Extract the (X, Y) coordinate from the center of the cell holding the provided text.  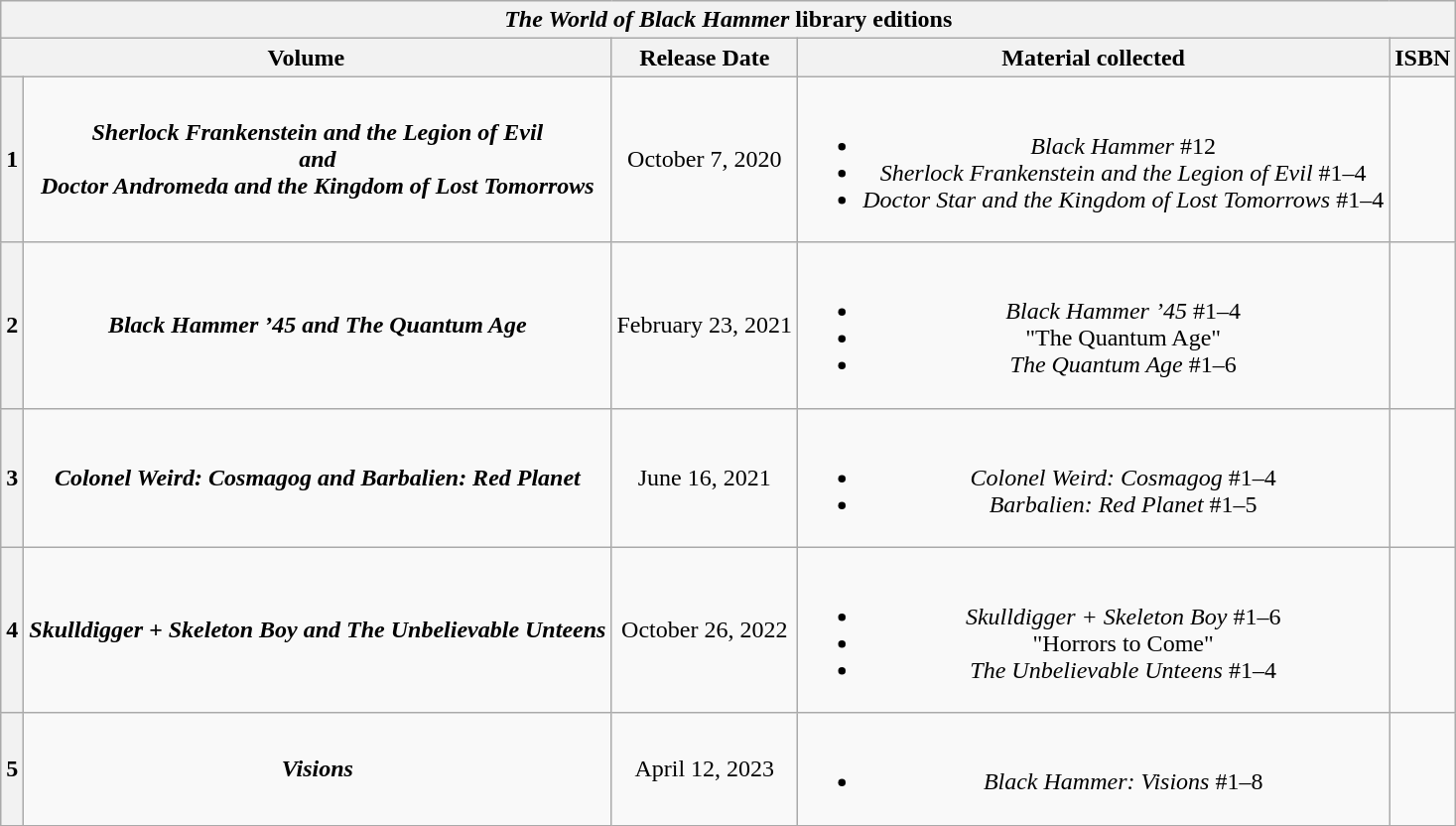
Black Hammer ’45 and The Quantum Age (318, 326)
Black Hammer #12Sherlock Frankenstein and the Legion of Evil #1–4Doctor Star and the Kingdom of Lost Tomorrows #1–4 (1094, 159)
2 (12, 326)
1 (12, 159)
4 (12, 629)
Black Hammer: Visions #1–8 (1094, 768)
Volume (306, 58)
April 12, 2023 (705, 768)
Black Hammer ’45 #1–4"The Quantum Age"The Quantum Age #1–6 (1094, 326)
Sherlock Frankenstein and the Legion of EvilandDoctor Andromeda and the Kingdom of Lost Tomorrows (318, 159)
Release Date (705, 58)
Colonel Weird: Cosmagog #1–4Barbalien: Red Planet #1–5 (1094, 478)
Visions (318, 768)
3 (12, 478)
October 26, 2022 (705, 629)
ISBN (1423, 58)
The World of Black Hammer library editions (728, 20)
Colonel Weird: Cosmagog and Barbalien: Red Planet (318, 478)
Skulldigger + Skeleton Boy and The Unbelievable Unteens (318, 629)
June 16, 2021 (705, 478)
5 (12, 768)
February 23, 2021 (705, 326)
October 7, 2020 (705, 159)
Material collected (1094, 58)
Skulldigger + Skeleton Boy #1–6"Horrors to Come"The Unbelievable Unteens #1–4 (1094, 629)
